Identify which cell holds the provided text, then report its [X, Y] central coordinate. 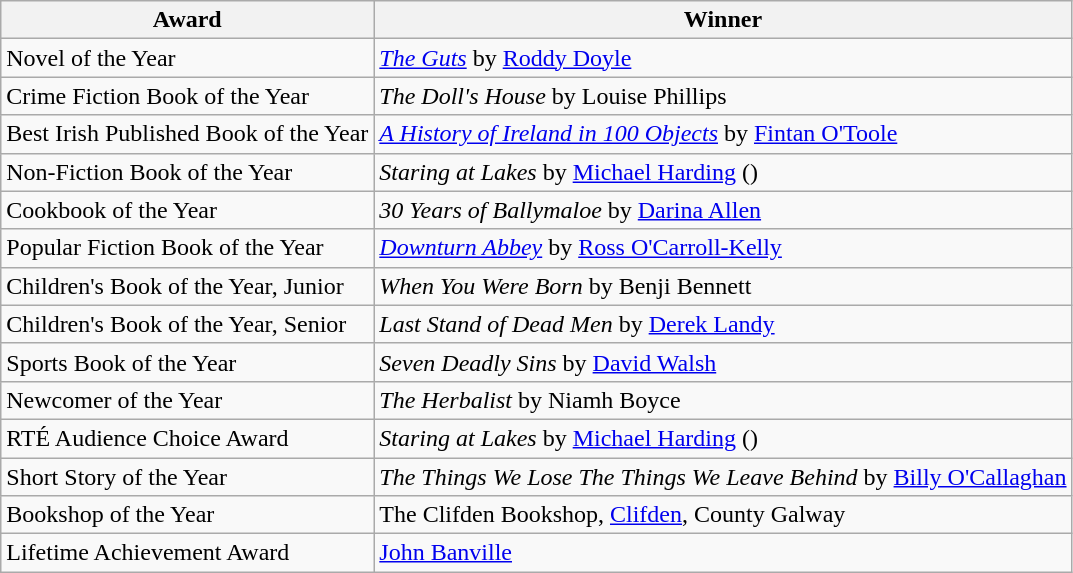
John Banville [723, 553]
Non-Fiction Book of the Year [188, 172]
Crime Fiction Book of the Year [188, 96]
Sports Book of the Year [188, 362]
The Guts by Roddy Doyle [723, 58]
Downturn Abbey by Ross O'Carroll-Kelly [723, 248]
Children's Book of the Year, Senior [188, 324]
Lifetime Achievement Award [188, 553]
The Clifden Bookshop, Clifden, County Galway [723, 515]
30 Years of Ballymaloe by Darina Allen [723, 210]
Newcomer of the Year [188, 400]
Popular Fiction Book of the Year [188, 248]
Bookshop of the Year [188, 515]
The Things We Lose The Things We Leave Behind by Billy O'Callaghan [723, 477]
Winner [723, 20]
Short Story of the Year [188, 477]
Award [188, 20]
The Doll's House by Louise Phillips [723, 96]
A History of Ireland in 100 Objects by Fintan O'Toole [723, 134]
Last Stand of Dead Men by Derek Landy [723, 324]
When You Were Born by Benji Bennett [723, 286]
Seven Deadly Sins by David Walsh [723, 362]
Children's Book of the Year, Junior [188, 286]
Best Irish Published Book of the Year [188, 134]
Cookbook of the Year [188, 210]
RTÉ Audience Choice Award [188, 438]
The Herbalist by Niamh Boyce [723, 400]
Novel of the Year [188, 58]
